Identify which cell holds the provided text, then report its (X, Y) central coordinate. 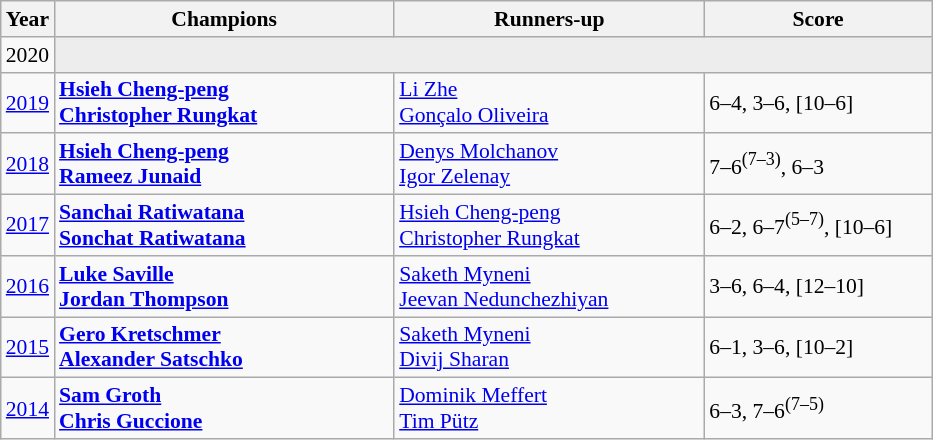
6–4, 3–6, [10–6] (818, 102)
2017 (28, 226)
Gero Kretschmer Alexander Satschko (224, 348)
6–1, 3–6, [10–2] (818, 348)
Saketh Myneni Jeevan Nedunchezhiyan (549, 286)
Denys Molchanov Igor Zelenay (549, 164)
Year (28, 19)
2015 (28, 348)
Runners-up (549, 19)
2020 (28, 55)
2016 (28, 286)
Hsieh Cheng-peng Rameez Junaid (224, 164)
Dominik Meffert Tim Pütz (549, 408)
2018 (28, 164)
Score (818, 19)
Sam Groth Chris Guccione (224, 408)
6–2, 6–7(5–7), [10–6] (818, 226)
2019 (28, 102)
3–6, 6–4, [12–10] (818, 286)
Champions (224, 19)
Sanchai Ratiwatana Sonchat Ratiwatana (224, 226)
7–6(7–3), 6–3 (818, 164)
2014 (28, 408)
Luke Saville Jordan Thompson (224, 286)
6–3, 7–6(7–5) (818, 408)
Li Zhe Gonçalo Oliveira (549, 102)
Saketh Myneni Divij Sharan (549, 348)
